Provide the (X, Y) coordinate of the cell's center where the given text is located.  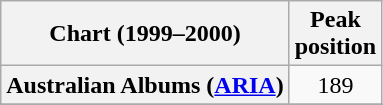
Australian Albums (ARIA) (145, 85)
Chart (1999–2000) (145, 34)
189 (335, 85)
Peakposition (335, 34)
